Return the (x, y) coordinate for the center point of the cell that contains the specified text.  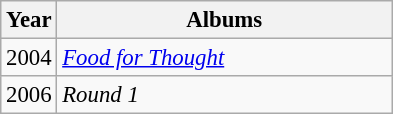
Food for Thought (224, 58)
2004 (29, 58)
Year (29, 20)
Albums (224, 20)
2006 (29, 95)
Round 1 (224, 95)
